Return the (x, y) coordinate for the center point of the cell that contains the specified text.  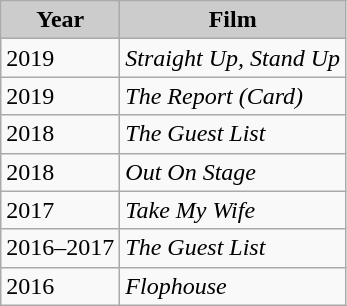
2016–2017 (60, 248)
2016 (60, 286)
Out On Stage (233, 172)
Flophouse (233, 286)
Take My Wife (233, 210)
Film (233, 20)
2017 (60, 210)
The Report (Card) (233, 96)
Straight Up, Stand Up (233, 58)
Year (60, 20)
